Locate the cell with the specified text and output its [X, Y] center coordinate. 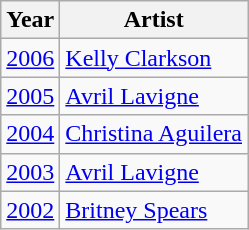
2002 [30, 210]
Year [30, 20]
Kelly Clarkson [154, 58]
Christina Aguilera [154, 134]
2005 [30, 96]
Artist [154, 20]
2004 [30, 134]
2006 [30, 58]
2003 [30, 172]
Britney Spears [154, 210]
